For the text-containing cell, return its midpoint in (X, Y) coordinate format. 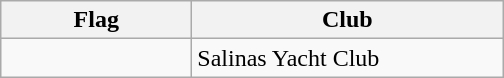
Salinas Yacht Club (348, 58)
Club (348, 20)
Flag (96, 20)
